Provide the [X, Y] coordinate of the cell's center where the given text is located.  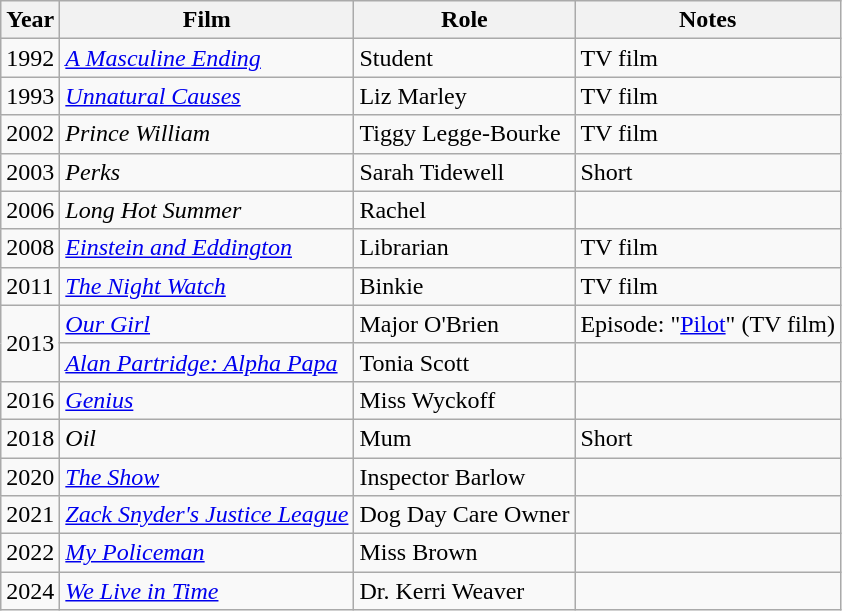
Librarian [464, 248]
The Show [207, 477]
Unnatural Causes [207, 96]
Year [30, 20]
Miss Brown [464, 553]
Major O'Brien [464, 324]
Perks [207, 172]
The Night Watch [207, 286]
Oil [207, 438]
Inspector Barlow [464, 477]
2021 [30, 515]
Rachel [464, 210]
Alan Partridge: Alpha Papa [207, 362]
Miss Wyckoff [464, 400]
Liz Marley [464, 96]
2003 [30, 172]
Zack Snyder's Justice League [207, 515]
2006 [30, 210]
2024 [30, 591]
We Live in Time [207, 591]
Notes [708, 20]
Film [207, 20]
My Policeman [207, 553]
Sarah Tidewell [464, 172]
2002 [30, 134]
Dr. Kerri Weaver [464, 591]
Prince William [207, 134]
Tiggy Legge-Bourke [464, 134]
Role [464, 20]
Student [464, 58]
1993 [30, 96]
2011 [30, 286]
2020 [30, 477]
Tonia Scott [464, 362]
2013 [30, 343]
Einstein and Eddington [207, 248]
Dog Day Care Owner [464, 515]
1992 [30, 58]
Episode: "Pilot" (TV film) [708, 324]
Mum [464, 438]
Long Hot Summer [207, 210]
A Masculine Ending [207, 58]
Our Girl [207, 324]
2016 [30, 400]
2008 [30, 248]
2018 [30, 438]
Binkie [464, 286]
2022 [30, 553]
Genius [207, 400]
